Locate the cell with the specified text and output its [x, y] center coordinate. 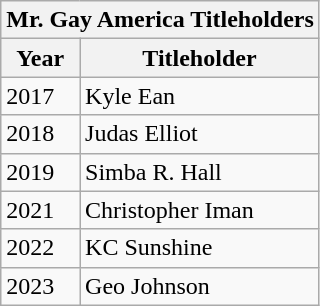
Simba R. Hall [200, 172]
Kyle Ean [200, 96]
2017 [40, 96]
2023 [40, 286]
2022 [40, 248]
Judas Elliot [200, 134]
Year [40, 58]
Titleholder [200, 58]
KC Sunshine [200, 248]
Mr. Gay America Titleholders [160, 20]
Geo Johnson [200, 286]
2019 [40, 172]
Christopher Iman [200, 210]
2021 [40, 210]
2018 [40, 134]
